Pinpoint the cell where the given text exists, returning its (X, Y) midpoint coordinate. 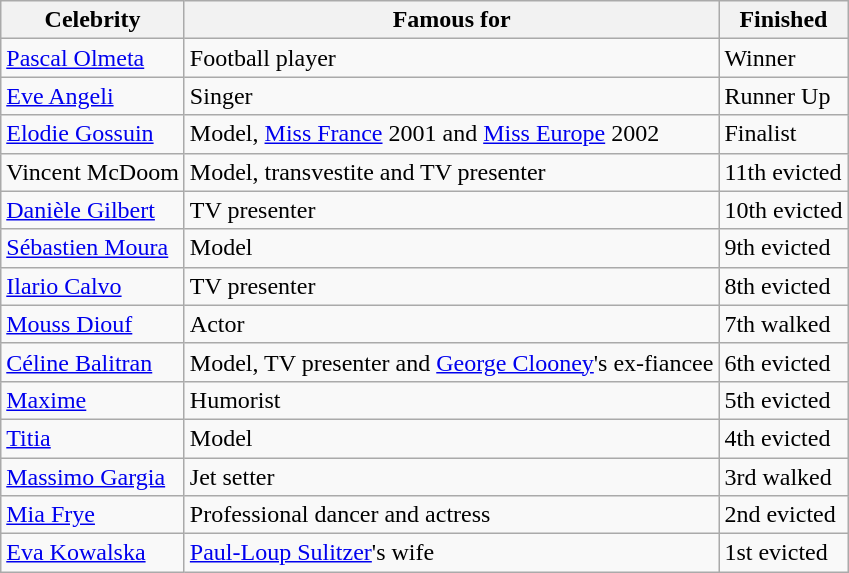
Runner Up (784, 96)
Vincent McDoom (93, 172)
6th evicted (784, 362)
Jet setter (452, 477)
Finalist (784, 134)
Finished (784, 20)
Actor (452, 324)
Sébastien Moura (93, 248)
Paul-Loup Sulitzer's wife (452, 553)
Pascal Olmeta (93, 58)
Céline Balitran (93, 362)
8th evicted (784, 286)
Football player (452, 58)
Celebrity (93, 20)
Famous for (452, 20)
Model, TV presenter and George Clooney's ex-fiancee (452, 362)
10th evicted (784, 210)
Winner (784, 58)
Singer (452, 96)
2nd evicted (784, 515)
Ilario Calvo (93, 286)
4th evicted (784, 438)
Humorist (452, 400)
Danièle Gilbert (93, 210)
Maxime (93, 400)
Model, transvestite and TV presenter (452, 172)
Elodie Gossuin (93, 134)
Titia (93, 438)
Massimo Gargia (93, 477)
Mouss Diouf (93, 324)
7th walked (784, 324)
Eva Kowalska (93, 553)
5th evicted (784, 400)
11th evicted (784, 172)
1st evicted (784, 553)
Model, Miss France 2001 and Miss Europe 2002 (452, 134)
9th evicted (784, 248)
Eve Angeli (93, 96)
3rd walked (784, 477)
Professional dancer and actress (452, 515)
Mia Frye (93, 515)
